Return [x, y] of the center of cell containing provided text 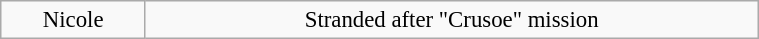
Nicole [73, 20]
Stranded after "Crusoe" mission [452, 20]
